Pinpoint the cell where the given text exists, returning its [x, y] midpoint coordinate. 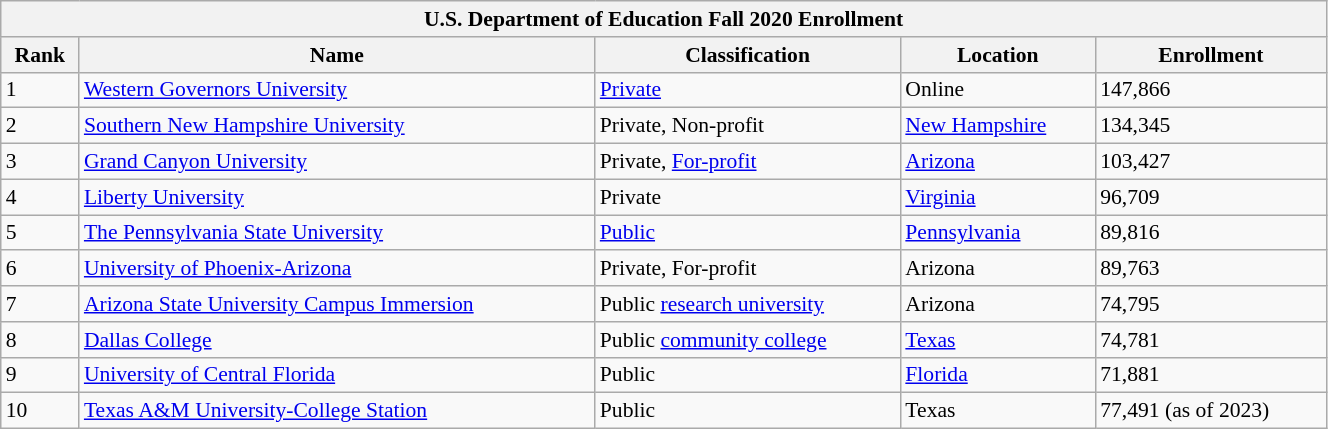
147,866 [1210, 90]
89,816 [1210, 233]
71,881 [1210, 375]
Texas A&M University-College Station [337, 411]
Dallas College [337, 340]
2 [40, 126]
Enrollment [1210, 55]
Public research university [748, 304]
U.S. Department of Education Fall 2020 Enrollment [664, 19]
134,345 [1210, 126]
4 [40, 197]
The Pennsylvania State University [337, 233]
University of Phoenix-Arizona [337, 269]
Location [998, 55]
1 [40, 90]
5 [40, 233]
Name [337, 55]
Rank [40, 55]
96,709 [1210, 197]
3 [40, 162]
103,427 [1210, 162]
Online [998, 90]
Pennsylvania [998, 233]
Virginia [998, 197]
74,781 [1210, 340]
8 [40, 340]
Private, Non-profit [748, 126]
6 [40, 269]
Florida [998, 375]
9 [40, 375]
Southern New Hampshire University [337, 126]
77,491 (as of 2023) [1210, 411]
New Hampshire [998, 126]
Grand Canyon University [337, 162]
7 [40, 304]
74,795 [1210, 304]
Public community college [748, 340]
Liberty University [337, 197]
10 [40, 411]
Western Governors University [337, 90]
Classification [748, 55]
Arizona State University Campus Immersion [337, 304]
89,763 [1210, 269]
University of Central Florida [337, 375]
